Locate the cell with the specified text and output its [x, y] center coordinate. 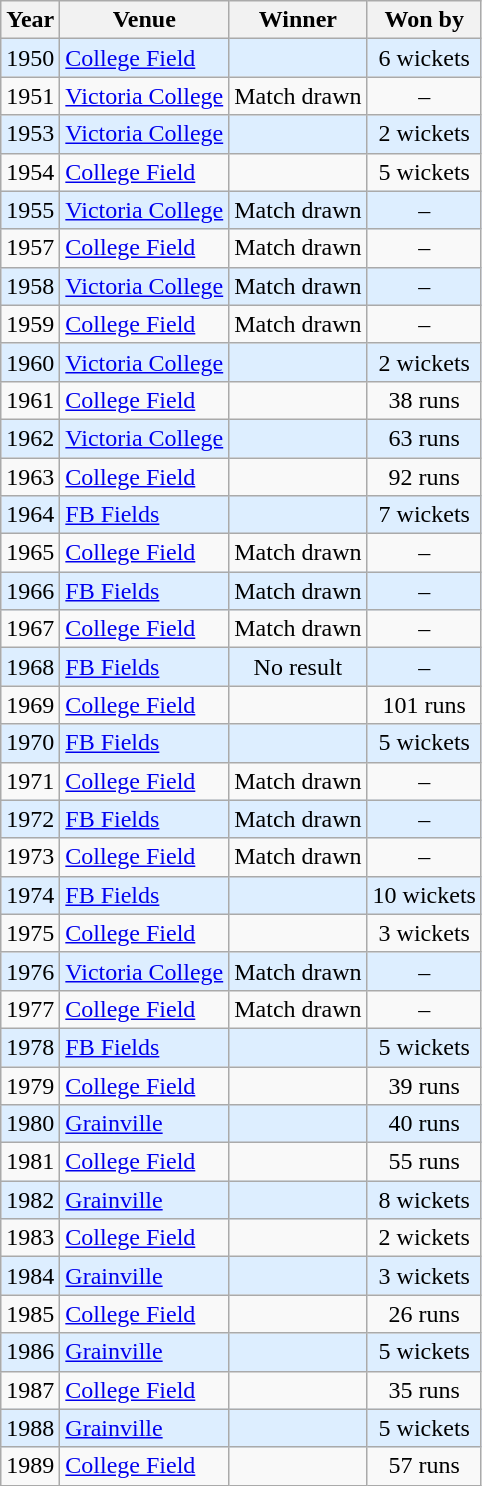
1968 [30, 667]
1960 [30, 362]
1959 [30, 324]
1970 [30, 743]
1980 [30, 1124]
10 wickets [424, 895]
1987 [30, 1390]
39 runs [424, 1085]
40 runs [424, 1124]
Winner [298, 20]
1955 [30, 210]
1953 [30, 134]
7 wickets [424, 515]
1964 [30, 515]
8 wickets [424, 1200]
55 runs [424, 1162]
1977 [30, 1009]
No result [298, 667]
1973 [30, 857]
1989 [30, 1466]
57 runs [424, 1466]
101 runs [424, 705]
1965 [30, 553]
92 runs [424, 477]
1975 [30, 933]
1972 [30, 819]
Won by [424, 20]
6 wickets [424, 58]
1961 [30, 400]
1969 [30, 705]
38 runs [424, 400]
1962 [30, 438]
63 runs [424, 438]
1954 [30, 172]
Year [30, 20]
1985 [30, 1314]
1981 [30, 1162]
1967 [30, 629]
1957 [30, 248]
1983 [30, 1238]
1979 [30, 1085]
Venue [144, 20]
26 runs [424, 1314]
1986 [30, 1352]
35 runs [424, 1390]
1971 [30, 781]
1950 [30, 58]
1978 [30, 1047]
1982 [30, 1200]
1966 [30, 591]
1958 [30, 286]
1951 [30, 96]
1974 [30, 895]
1963 [30, 477]
1988 [30, 1428]
1976 [30, 971]
1984 [30, 1276]
